Return the [X, Y] coordinate for the center point of the cell that contains the specified text.  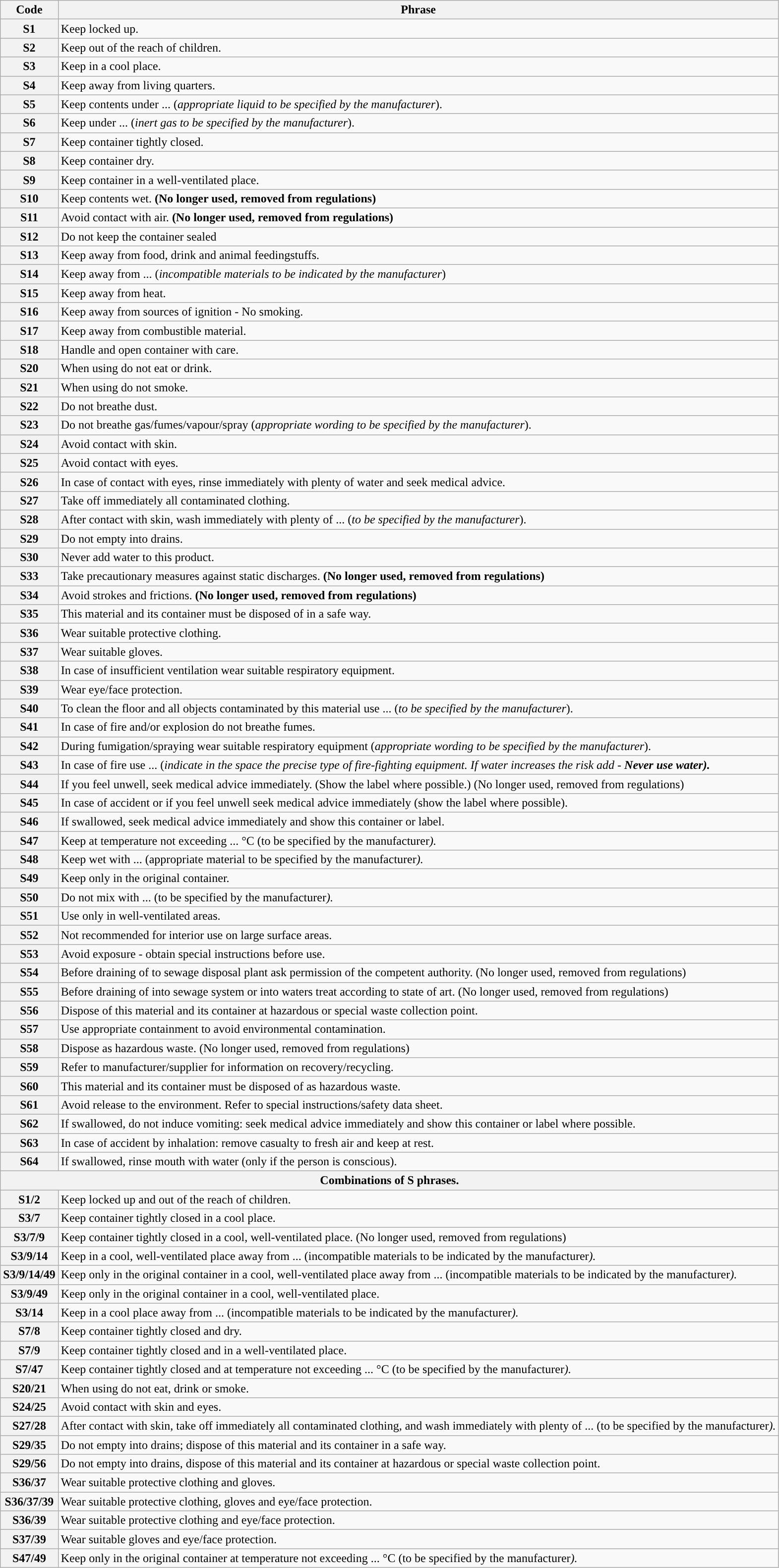
S37 [29, 652]
S13 [29, 255]
Wear eye/face protection. [419, 690]
S54 [29, 973]
S29/56 [29, 1464]
S3/14 [29, 1313]
S47/49 [29, 1558]
Code [29, 10]
S26 [29, 482]
Do not empty into drains, dispose of this material and its container at hazardous or special waste collection point. [419, 1464]
Keep container tightly closed and dry. [419, 1331]
Avoid exposure - obtain special instructions before use. [419, 954]
S33 [29, 576]
Keep away from food, drink and animal feedingstuffs. [419, 255]
S24 [29, 444]
Keep container tightly closed in a cool place. [419, 1218]
Not recommended for interior use on large surface areas. [419, 935]
Avoid contact with skin and eyes. [419, 1407]
When using do not eat, drink or smoke. [419, 1388]
S28 [29, 519]
Keep away from heat. [419, 293]
S3/9/14/49 [29, 1275]
Keep only in the original container in a cool, well-ventilated place away from ... (incompatible materials to be indicated by the manufacturer). [419, 1275]
S42 [29, 746]
S36/37/39 [29, 1502]
Wear suitable gloves and eye/face protection. [419, 1539]
Keep container in a well-ventilated place. [419, 180]
Wear suitable protective clothing, gloves and eye/face protection. [419, 1502]
Avoid strokes and frictions. (No longer used, removed from regulations) [419, 595]
S55 [29, 992]
Before draining of into sewage system or into waters treat according to state of art. (No longer used, removed from regulations) [419, 992]
Phrase [419, 10]
Do not empty into drains; dispose of this material and its container in a safe way. [419, 1445]
Before draining of to sewage disposal plant ask permission of the competent authority. (No longer used, removed from regulations) [419, 973]
S3/7/9 [29, 1237]
S22 [29, 406]
S3/9/14 [29, 1256]
In case of fire use ... (indicate in the space the precise type of fire-fighting equipment. If water increases the risk add - Never use water). [419, 765]
Wear suitable gloves. [419, 652]
Do not empty into drains. [419, 538]
S5 [29, 104]
If swallowed, do not induce vomiting: seek medical advice immediately and show this container or label where possible. [419, 1124]
Keep only in the original container in a cool, well-ventilated place. [419, 1294]
Keep away from ... (incompatible materials to be indicated by the manufacturer) [419, 274]
S1 [29, 29]
S56 [29, 1010]
Keep at temperature not exceeding ... °C (to be specified by the manufacturer). [419, 841]
S21 [29, 387]
S10 [29, 198]
Take precautionary measures against static discharges. (No longer used, removed from regulations) [419, 576]
Keep in a cool, well-ventilated place away from ... (incompatible materials to be indicated by the manufacturer). [419, 1256]
S6 [29, 123]
Wear suitable protective clothing and gloves. [419, 1483]
In case of accident by inhalation: remove casualty to fresh air and keep at rest. [419, 1142]
S29/35 [29, 1445]
Handle and open container with care. [419, 350]
Avoid contact with skin. [419, 444]
If swallowed, seek medical advice immediately and show this container or label. [419, 821]
S39 [29, 690]
Keep container dry. [419, 161]
Keep container tightly closed and at temperature not exceeding ... °C (to be specified by the manufacturer). [419, 1369]
S52 [29, 935]
S7/8 [29, 1331]
Keep locked up and out of the reach of children. [419, 1199]
S58 [29, 1048]
S12 [29, 237]
After contact with skin, wash immediately with plenty of ... (to be specified by the manufacturer). [419, 519]
Avoid contact with eyes. [419, 463]
Keep locked up. [419, 29]
S23 [29, 425]
S49 [29, 878]
S46 [29, 821]
Keep wet with ... (appropriate material to be specified by the manufacturer). [419, 860]
S59 [29, 1067]
S11 [29, 217]
S4 [29, 85]
Avoid contact with air. (No longer used, removed from regulations) [419, 217]
Wear suitable protective clothing. [419, 633]
If you feel unwell, seek medical advice immediately. (Show the label where possible.) (No longer used, removed from regulations) [419, 784]
S44 [29, 784]
S3/9/49 [29, 1294]
S38 [29, 671]
Keep away from sources of ignition - No smoking. [419, 312]
To clean the floor and all objects contaminated by this material use ... (to be specified by the manufacturer). [419, 708]
This material and its container must be disposed of in a safe way. [419, 614]
Keep container tightly closed and in a well-ventilated place. [419, 1350]
S2 [29, 48]
In case of insufficient ventilation wear suitable respiratory equipment. [419, 671]
S25 [29, 463]
S57 [29, 1029]
S3/7 [29, 1218]
S29 [29, 538]
S14 [29, 274]
Keep only in the original container at temperature not exceeding ... °C (to be specified by the manufacturer). [419, 1558]
S36/37 [29, 1483]
S15 [29, 293]
S30 [29, 558]
S7/9 [29, 1350]
Dispose of this material and its container at hazardous or special waste collection point. [419, 1010]
S45 [29, 803]
Keep contents under ... (appropriate liquid to be specified by the manufacturer). [419, 104]
When using do not smoke. [419, 387]
S24/25 [29, 1407]
S47 [29, 841]
Use appropriate containment to avoid environmental contamination. [419, 1029]
S36 [29, 633]
S9 [29, 180]
Keep away from combustible material. [419, 331]
Keep container tightly closed in a cool, well-ventilated place. (No longer used, removed from regulations) [419, 1237]
Keep out of the reach of children. [419, 48]
S62 [29, 1124]
Do not keep the container sealed [419, 237]
In case of accident or if you feel unwell seek medical advice immediately (show the label where possible). [419, 803]
Dispose as hazardous waste. (No longer used, removed from regulations) [419, 1048]
Do not breathe gas/fumes/vapour/spray (appropriate wording to be specified by the manufacturer). [419, 425]
Do not breathe dust. [419, 406]
S3 [29, 66]
S27 [29, 501]
Use only in well-ventilated areas. [419, 916]
Keep under ... (inert gas to be specified by the manufacturer). [419, 123]
S37/39 [29, 1539]
Wear suitable protective clothing and eye/face protection. [419, 1520]
Take off immediately all contaminated clothing. [419, 501]
In case of contact with eyes, rinse immediately with plenty of water and seek medical advice. [419, 482]
S36/39 [29, 1520]
S20 [29, 369]
S35 [29, 614]
Keep contents wet. (No longer used, removed from regulations) [419, 198]
S7/47 [29, 1369]
S64 [29, 1162]
In case of fire and/or explosion do not breathe fumes. [419, 727]
Never add water to this product. [419, 558]
If swallowed, rinse mouth with water (only if the person is conscious). [419, 1162]
S51 [29, 916]
During fumigation/spraying wear suitable respiratory equipment (appropriate wording to be specified by the manufacturer). [419, 746]
S50 [29, 897]
Keep only in the original container. [419, 878]
S61 [29, 1105]
S60 [29, 1086]
S48 [29, 860]
S1/2 [29, 1199]
S53 [29, 954]
S63 [29, 1142]
Do not mix with ... (to be specified by the manufacturer). [419, 897]
S40 [29, 708]
S16 [29, 312]
Keep container tightly closed. [419, 142]
S7 [29, 142]
Combinations of S phrases. [390, 1181]
S34 [29, 595]
S18 [29, 350]
Keep in a cool place away from ... (incompatible materials to be indicated by the manufacturer). [419, 1313]
S27/28 [29, 1426]
Refer to manufacturer/supplier for information on recovery/recycling. [419, 1067]
S8 [29, 161]
S17 [29, 331]
S41 [29, 727]
When using do not eat or drink. [419, 369]
This material and its container must be disposed of as hazardous waste. [419, 1086]
S20/21 [29, 1388]
Keep in a cool place. [419, 66]
Avoid release to the environment. Refer to special instructions/safety data sheet. [419, 1105]
Keep away from living quarters. [419, 85]
S43 [29, 765]
